From the cell containing the given text, extract its center point as [X, Y] coordinate. 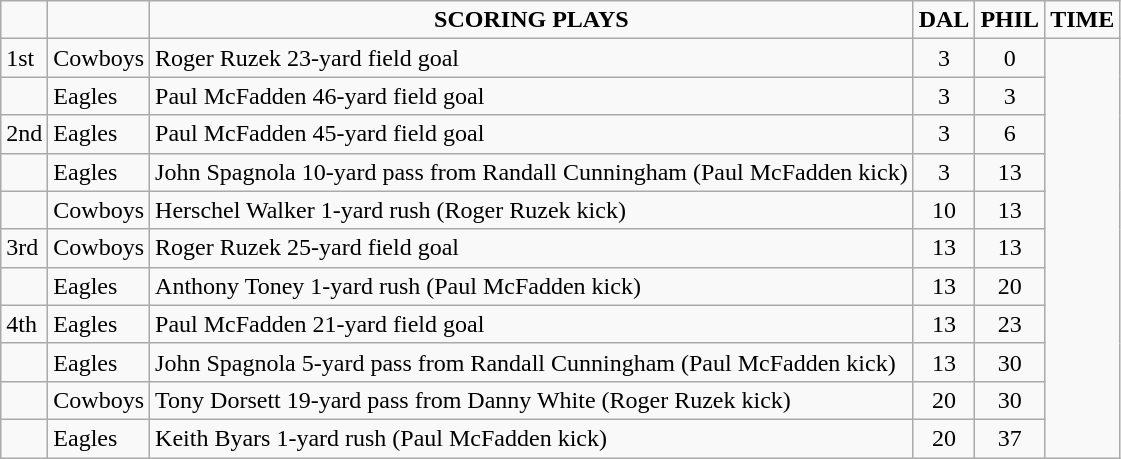
PHIL [1010, 20]
1st [24, 58]
6 [1010, 134]
Paul McFadden 46-yard field goal [532, 96]
Paul McFadden 45-yard field goal [532, 134]
3rd [24, 248]
4th [24, 324]
37 [1010, 438]
Paul McFadden 21-yard field goal [532, 324]
SCORING PLAYS [532, 20]
Roger Ruzek 23-yard field goal [532, 58]
John Spagnola 5-yard pass from Randall Cunningham (Paul McFadden kick) [532, 362]
23 [1010, 324]
10 [944, 210]
0 [1010, 58]
2nd [24, 134]
John Spagnola 10-yard pass from Randall Cunningham (Paul McFadden kick) [532, 172]
Herschel Walker 1-yard rush (Roger Ruzek kick) [532, 210]
Tony Dorsett 19-yard pass from Danny White (Roger Ruzek kick) [532, 400]
Keith Byars 1-yard rush (Paul McFadden kick) [532, 438]
TIME [1082, 20]
Anthony Toney 1-yard rush (Paul McFadden kick) [532, 286]
DAL [944, 20]
Roger Ruzek 25-yard field goal [532, 248]
